Pinpoint the cell where the given text exists, returning its [x, y] midpoint coordinate. 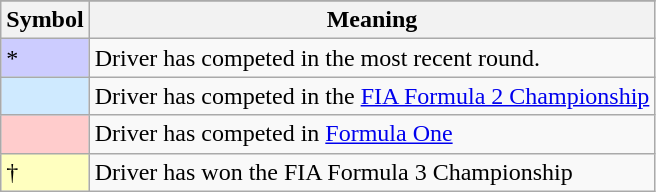
Driver has competed in the FIA Formula 2 Championship [372, 96]
Meaning [372, 20]
* [45, 58]
Driver has competed in Formula One [372, 134]
† [45, 172]
Symbol [45, 20]
Driver has won the FIA Formula 3 Championship [372, 172]
Driver has competed in the most recent round. [372, 58]
